Find where the given text appears and provide that cell's center as [X, Y] coordinate. 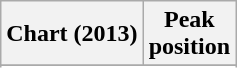
Chart (2013) [72, 34]
Peakposition [189, 34]
